Capture the cell that displays the provided text and extract its (X, Y) central coordinate. 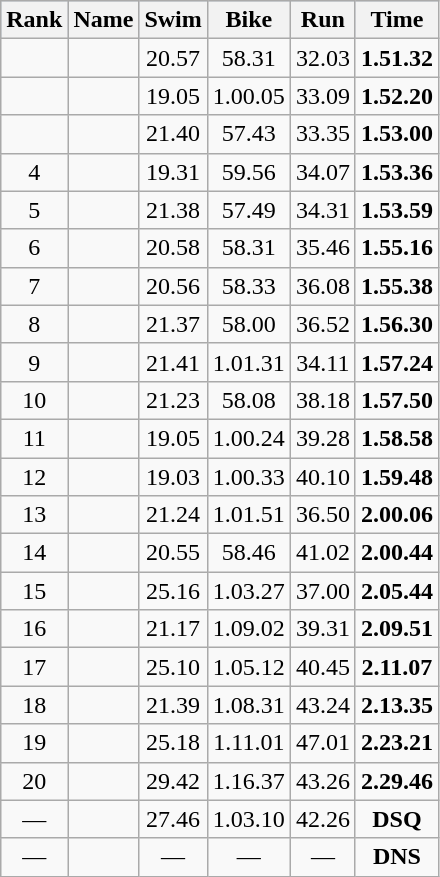
Run (322, 20)
1.53.00 (396, 134)
2.00.44 (396, 553)
42.26 (322, 819)
19.03 (173, 477)
40.45 (322, 667)
1.11.01 (248, 743)
43.26 (322, 781)
25.18 (173, 743)
1.03.27 (248, 591)
1.55.38 (396, 286)
1.03.10 (248, 819)
16 (34, 629)
35.46 (322, 248)
13 (34, 515)
33.09 (322, 96)
1.51.32 (396, 58)
1.09.02 (248, 629)
Rank (34, 20)
Bike (248, 20)
2.00.06 (396, 515)
25.16 (173, 591)
5 (34, 210)
1.57.24 (396, 362)
11 (34, 438)
9 (34, 362)
37.00 (322, 591)
41.02 (322, 553)
20 (34, 781)
2.11.07 (396, 667)
25.10 (173, 667)
58.08 (248, 400)
21.41 (173, 362)
19 (34, 743)
19.31 (173, 172)
1.16.37 (248, 781)
2.05.44 (396, 591)
40.10 (322, 477)
29.42 (173, 781)
1.53.59 (396, 210)
DSQ (396, 819)
1.01.31 (248, 362)
21.24 (173, 515)
14 (34, 553)
2.09.51 (396, 629)
1.00.05 (248, 96)
38.18 (322, 400)
39.31 (322, 629)
Time (396, 20)
DNS (396, 857)
1.59.48 (396, 477)
2.29.46 (396, 781)
21.39 (173, 705)
58.33 (248, 286)
8 (34, 324)
47.01 (322, 743)
Name (104, 20)
58.00 (248, 324)
27.46 (173, 819)
17 (34, 667)
32.03 (322, 58)
33.35 (322, 134)
7 (34, 286)
39.28 (322, 438)
18 (34, 705)
36.50 (322, 515)
21.17 (173, 629)
1.00.33 (248, 477)
Swim (173, 20)
1.08.31 (248, 705)
2.23.21 (396, 743)
4 (34, 172)
57.49 (248, 210)
1.53.36 (396, 172)
10 (34, 400)
59.56 (248, 172)
20.55 (173, 553)
57.43 (248, 134)
20.57 (173, 58)
36.52 (322, 324)
21.38 (173, 210)
21.37 (173, 324)
1.01.51 (248, 515)
15 (34, 591)
1.55.16 (396, 248)
12 (34, 477)
1.05.12 (248, 667)
6 (34, 248)
43.24 (322, 705)
1.00.24 (248, 438)
21.23 (173, 400)
1.58.58 (396, 438)
34.11 (322, 362)
21.40 (173, 134)
2.13.35 (396, 705)
36.08 (322, 286)
1.52.20 (396, 96)
58.46 (248, 553)
1.57.50 (396, 400)
1.56.30 (396, 324)
34.07 (322, 172)
20.56 (173, 286)
20.58 (173, 248)
34.31 (322, 210)
